Output the (X, Y) coordinate of the center of the cell containing the given text.  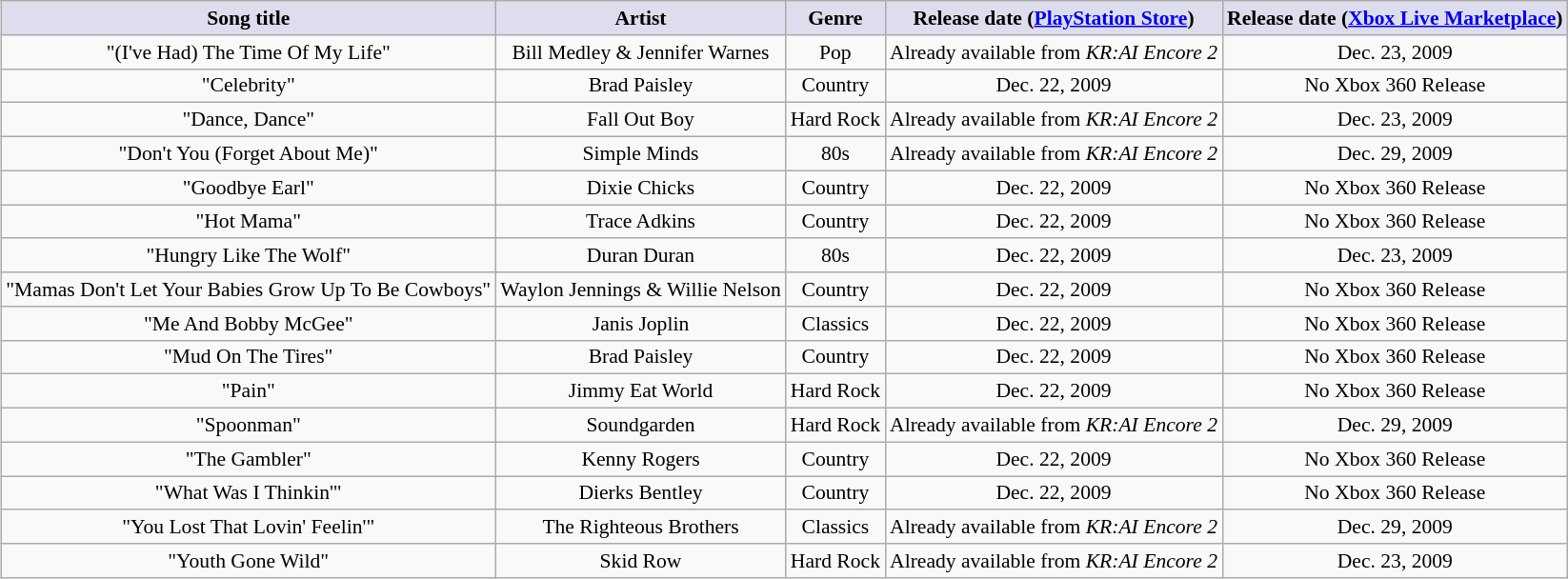
Skid Row (640, 561)
Trace Adkins (640, 221)
Dixie Chicks (640, 188)
"(I've Had) The Time Of My Life" (248, 51)
"Spoonman" (248, 425)
Soundgarden (640, 425)
"Me And Bobby McGee" (248, 323)
"You Lost That Lovin' Feelin'" (248, 527)
Release date (Xbox Live Marketplace) (1395, 18)
Janis Joplin (640, 323)
The Righteous Brothers (640, 527)
Jimmy Eat World (640, 391)
"The Gambler" (248, 459)
Simple Minds (640, 153)
Artist (640, 18)
Kenny Rogers (640, 459)
"What Was I Thinkin'" (248, 493)
Waylon Jennings & Willie Nelson (640, 289)
Fall Out Boy (640, 120)
"Don't You (Forget About Me)" (248, 153)
Song title (248, 18)
Dierks Bentley (640, 493)
"Hungry Like The Wolf" (248, 255)
"Mamas Don't Let Your Babies Grow Up To Be Cowboys" (248, 289)
Release date (PlayStation Store) (1054, 18)
Genre (835, 18)
Duran Duran (640, 255)
"Pain" (248, 391)
"Dance, Dance" (248, 120)
"Youth Gone Wild" (248, 561)
"Hot Mama" (248, 221)
"Celebrity" (248, 86)
Pop (835, 51)
"Goodbye Earl" (248, 188)
"Mud On The Tires" (248, 357)
Bill Medley & Jennifer Warnes (640, 51)
